From the cell containing the given text, extract its center point as [x, y] coordinate. 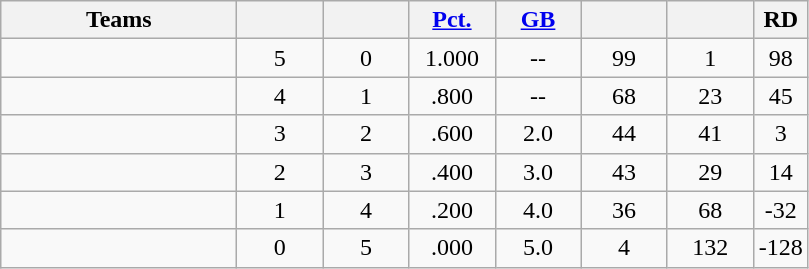
.600 [452, 134]
3.0 [538, 172]
98 [780, 58]
Pct. [452, 20]
14 [780, 172]
RD [780, 20]
23 [710, 96]
41 [710, 134]
4.0 [538, 210]
5.0 [538, 248]
Teams [119, 20]
45 [780, 96]
GB [538, 20]
.200 [452, 210]
29 [710, 172]
.800 [452, 96]
36 [624, 210]
.400 [452, 172]
99 [624, 58]
132 [710, 248]
2.0 [538, 134]
44 [624, 134]
-128 [780, 248]
1.000 [452, 58]
43 [624, 172]
.000 [452, 248]
-32 [780, 210]
